Find where the given text appears and provide that cell's center as (X, Y) coordinate. 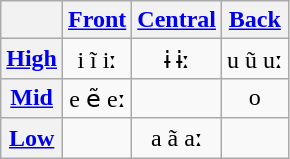
i ĩ iː (98, 59)
Back (256, 20)
o (256, 98)
Mid (32, 98)
High (32, 59)
Central (177, 20)
Low (32, 138)
a ã aː (177, 138)
e ẽ eː (98, 98)
Front (98, 20)
u ũ uː (256, 59)
ɨ ɨː (177, 59)
